Capture the cell that displays the provided text and extract its (X, Y) central coordinate. 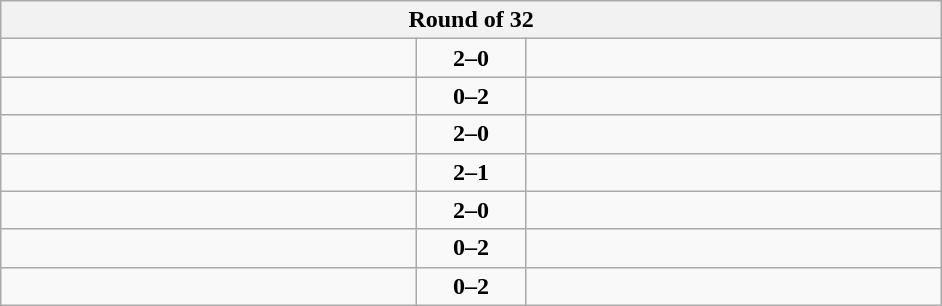
Round of 32 (472, 20)
2–1 (472, 172)
